Return (x, y) of the center of cell containing provided text 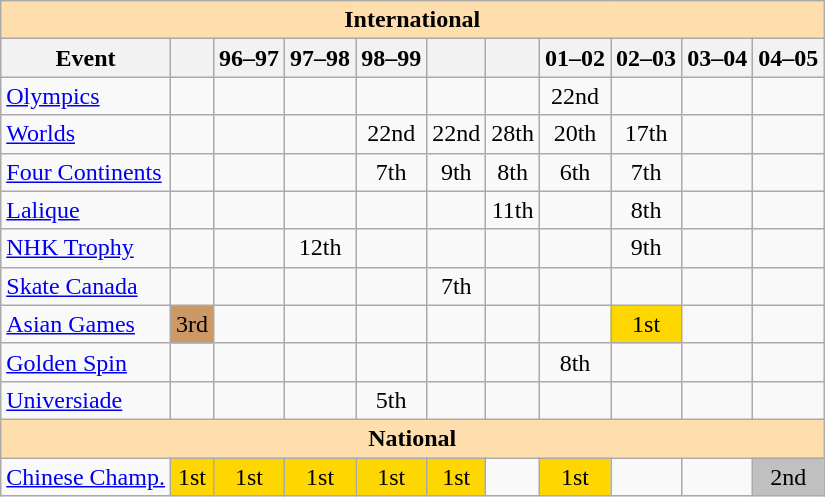
Skate Canada (86, 286)
6th (576, 172)
11th (513, 210)
5th (392, 400)
28th (513, 134)
2nd (788, 477)
NHK Trophy (86, 248)
01–02 (576, 58)
International (412, 20)
National (412, 438)
Golden Spin (86, 362)
04–05 (788, 58)
Lalique (86, 210)
03–04 (718, 58)
12th (320, 248)
98–99 (392, 58)
Event (86, 58)
Chinese Champ. (86, 477)
20th (576, 134)
02–03 (646, 58)
96–97 (250, 58)
Universiade (86, 400)
Four Continents (86, 172)
3rd (192, 324)
Worlds (86, 134)
Asian Games (86, 324)
97–98 (320, 58)
17th (646, 134)
Olympics (86, 96)
